Find where the given text appears and provide that cell's center as [x, y] coordinate. 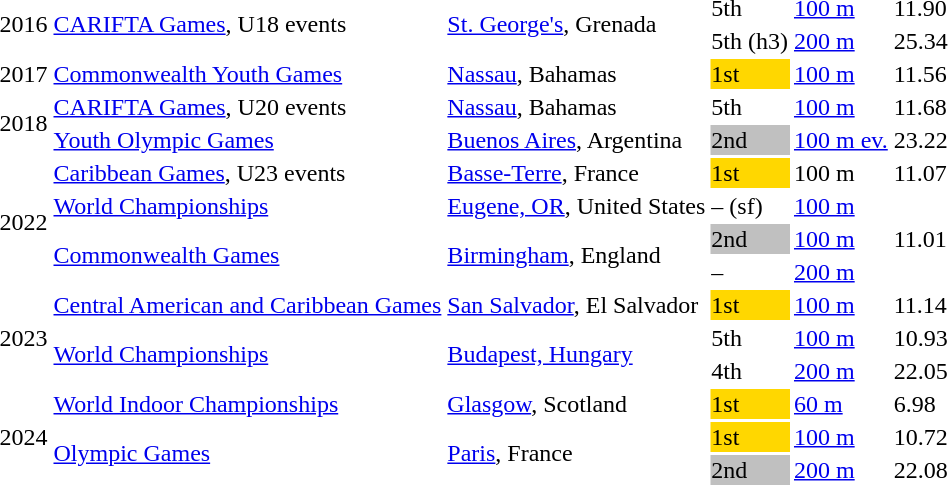
Commonwealth Youth Games [248, 74]
Basse-Terre, France [576, 173]
5th (h3) [750, 41]
Olympic Games [248, 454]
Youth Olympic Games [248, 140]
Birmingham, England [576, 256]
Paris, France [576, 454]
Commonwealth Games [248, 256]
Budapest, Hungary [576, 354]
World Indoor Championships [248, 404]
Glasgow, Scotland [576, 404]
Eugene, OR, United States [576, 206]
– (sf) [750, 206]
– [750, 272]
CARIFTA Games, U20 events [248, 107]
San Salvador, El Salvador [576, 305]
Buenos Aires, Argentina [576, 140]
60 m [840, 404]
Central American and Caribbean Games [248, 305]
Caribbean Games, U23 events [248, 173]
4th [750, 371]
100 m ev. [840, 140]
